Locate the cell with the specified text and output its (X, Y) center coordinate. 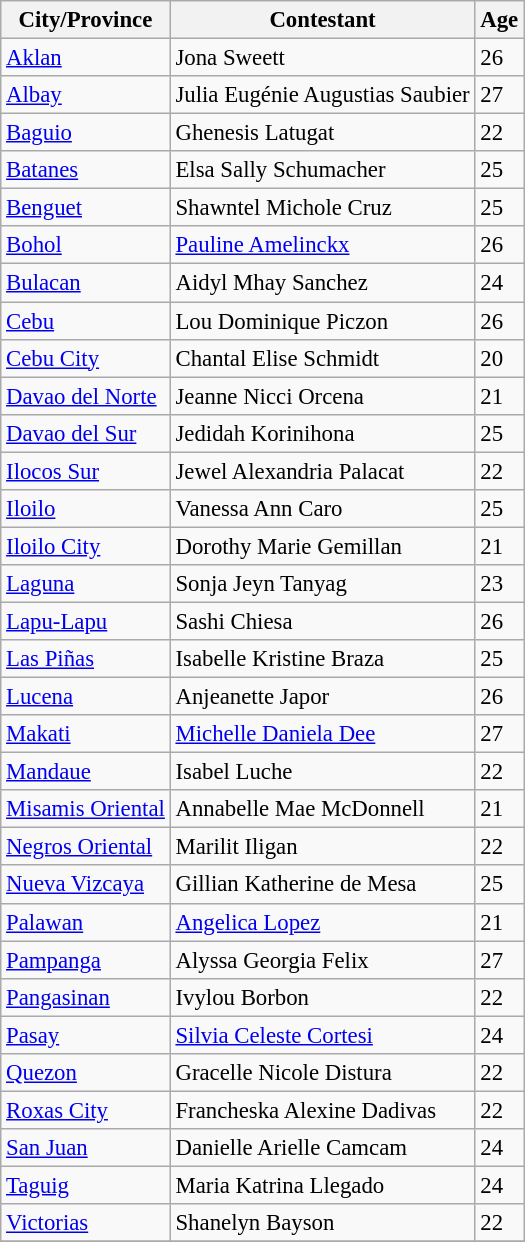
Bohol (86, 245)
Nueva Vizcaya (86, 885)
Davao del Norte (86, 396)
Aidyl Mhay Sanchez (322, 283)
Jona Sweett (322, 58)
Marilit Iligan (322, 847)
23 (500, 584)
Chantal Elise Schmidt (322, 358)
Laguna (86, 584)
Negros Oriental (86, 847)
Sashi Chiesa (322, 621)
Isabelle Kristine Braza (322, 659)
Silvia Celeste Cortesi (322, 1035)
Quezon (86, 1073)
Alyssa Georgia Felix (322, 960)
Albay (86, 95)
Age (500, 20)
Batanes (86, 170)
Palawan (86, 922)
Taguig (86, 1185)
Shanelyn Bayson (322, 1223)
Las Piñas (86, 659)
20 (500, 358)
Ivylou Borbon (322, 997)
Lucena (86, 697)
Gracelle Nicole Distura (322, 1073)
Pampanga (86, 960)
Baguio (86, 133)
Cebu (86, 321)
Vanessa Ann Caro (322, 509)
Mandaue (86, 772)
Ghenesis Latugat (322, 133)
San Juan (86, 1148)
Aklan (86, 58)
Sonja Jeyn Tanyag (322, 584)
Dorothy Marie Gemillan (322, 546)
Anjeanette Japor (322, 697)
Michelle Daniela Dee (322, 734)
Misamis Oriental (86, 809)
Pangasinan (86, 997)
Jeanne Nicci Orcena (322, 396)
Victorias (86, 1223)
Bulacan (86, 283)
Maria Katrina Llegado (322, 1185)
Danielle Arielle Camcam (322, 1148)
Iloilo (86, 509)
Ilocos Sur (86, 471)
Julia Eugénie Augustias Saubier (322, 95)
Annabelle Mae McDonnell (322, 809)
Jewel Alexandria Palacat (322, 471)
Gillian Katherine de Mesa (322, 885)
Davao del Sur (86, 433)
Cebu City (86, 358)
City/Province (86, 20)
Elsa Sally Schumacher (322, 170)
Angelica Lopez (322, 922)
Isabel Luche (322, 772)
Pasay (86, 1035)
Benguet (86, 208)
Iloilo City (86, 546)
Pauline Amelinckx (322, 245)
Jedidah Korinihona (322, 433)
Francheska Alexine Dadivas (322, 1110)
Shawntel Michole Cruz (322, 208)
Contestant (322, 20)
Lou Dominique Piczon (322, 321)
Makati (86, 734)
Roxas City (86, 1110)
Lapu-Lapu (86, 621)
